Locate the cell with the specified text and output its (x, y) center coordinate. 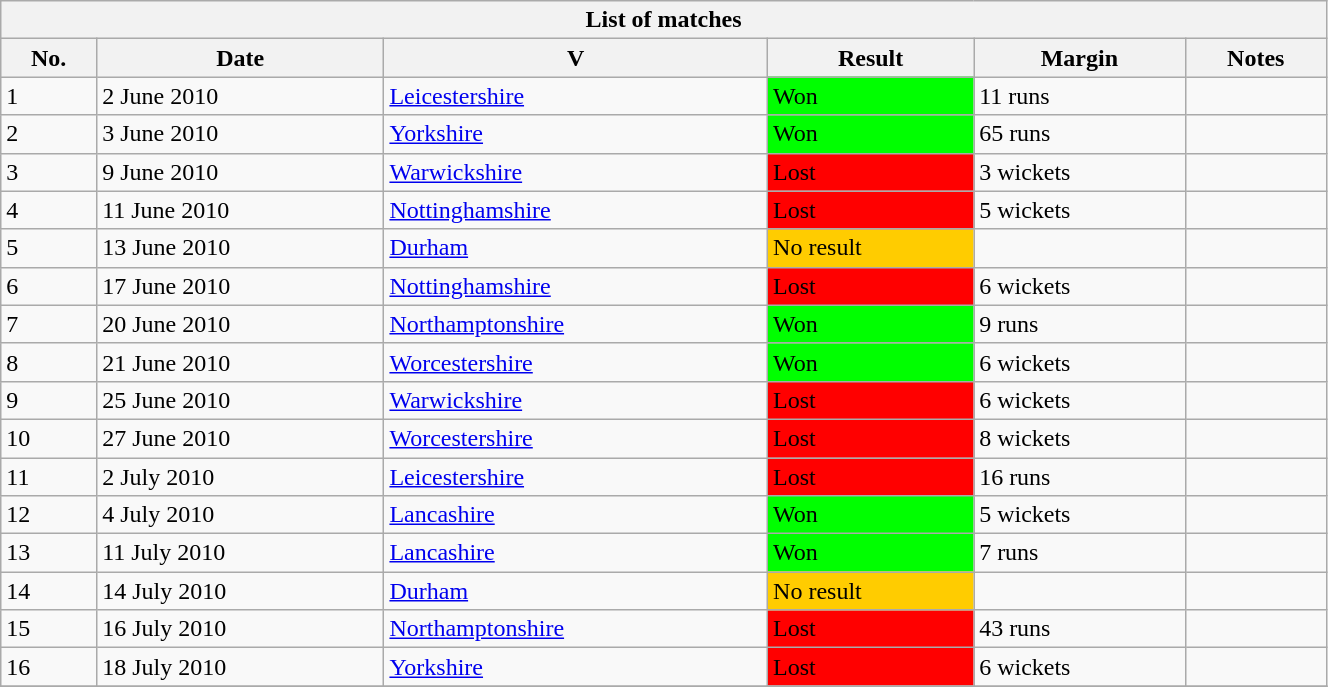
8 wickets (1080, 438)
11 (49, 477)
3 June 2010 (240, 134)
8 (49, 362)
3 (49, 172)
List of matches (664, 20)
65 runs (1080, 134)
21 June 2010 (240, 362)
43 runs (1080, 629)
4 (49, 210)
18 July 2010 (240, 667)
3 wickets (1080, 172)
No. (49, 58)
9 runs (1080, 324)
15 (49, 629)
27 June 2010 (240, 438)
V (576, 58)
11 runs (1080, 96)
4 July 2010 (240, 515)
17 June 2010 (240, 286)
16 July 2010 (240, 629)
Notes (1256, 58)
2 (49, 134)
11 June 2010 (240, 210)
9 June 2010 (240, 172)
16 runs (1080, 477)
7 (49, 324)
Margin (1080, 58)
2 July 2010 (240, 477)
6 (49, 286)
12 (49, 515)
10 (49, 438)
13 (49, 553)
13 June 2010 (240, 248)
14 (49, 591)
14 July 2010 (240, 591)
2 June 2010 (240, 96)
1 (49, 96)
16 (49, 667)
9 (49, 400)
Result (871, 58)
Date (240, 58)
7 runs (1080, 553)
20 June 2010 (240, 324)
11 July 2010 (240, 553)
25 June 2010 (240, 400)
5 (49, 248)
